Identify which cell holds the provided text, then report its (X, Y) central coordinate. 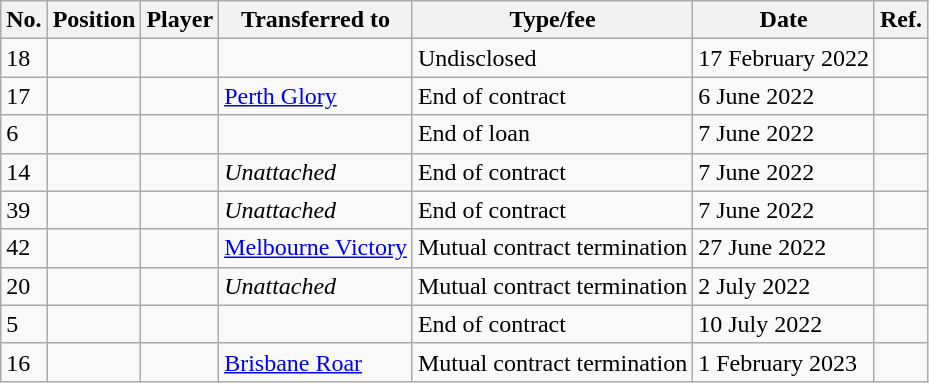
Brisbane Roar (316, 362)
Date (784, 20)
27 June 2022 (784, 248)
10 July 2022 (784, 324)
Melbourne Victory (316, 248)
6 June 2022 (784, 96)
1 February 2023 (784, 362)
5 (24, 324)
39 (24, 210)
17 (24, 96)
42 (24, 248)
Type/fee (552, 20)
Ref. (900, 20)
No. (24, 20)
End of loan (552, 134)
20 (24, 286)
2 July 2022 (784, 286)
16 (24, 362)
Transferred to (316, 20)
14 (24, 172)
Undisclosed (552, 58)
Player (180, 20)
Perth Glory (316, 96)
Position (94, 20)
17 February 2022 (784, 58)
18 (24, 58)
6 (24, 134)
